Return [X, Y] of the center of cell containing provided text 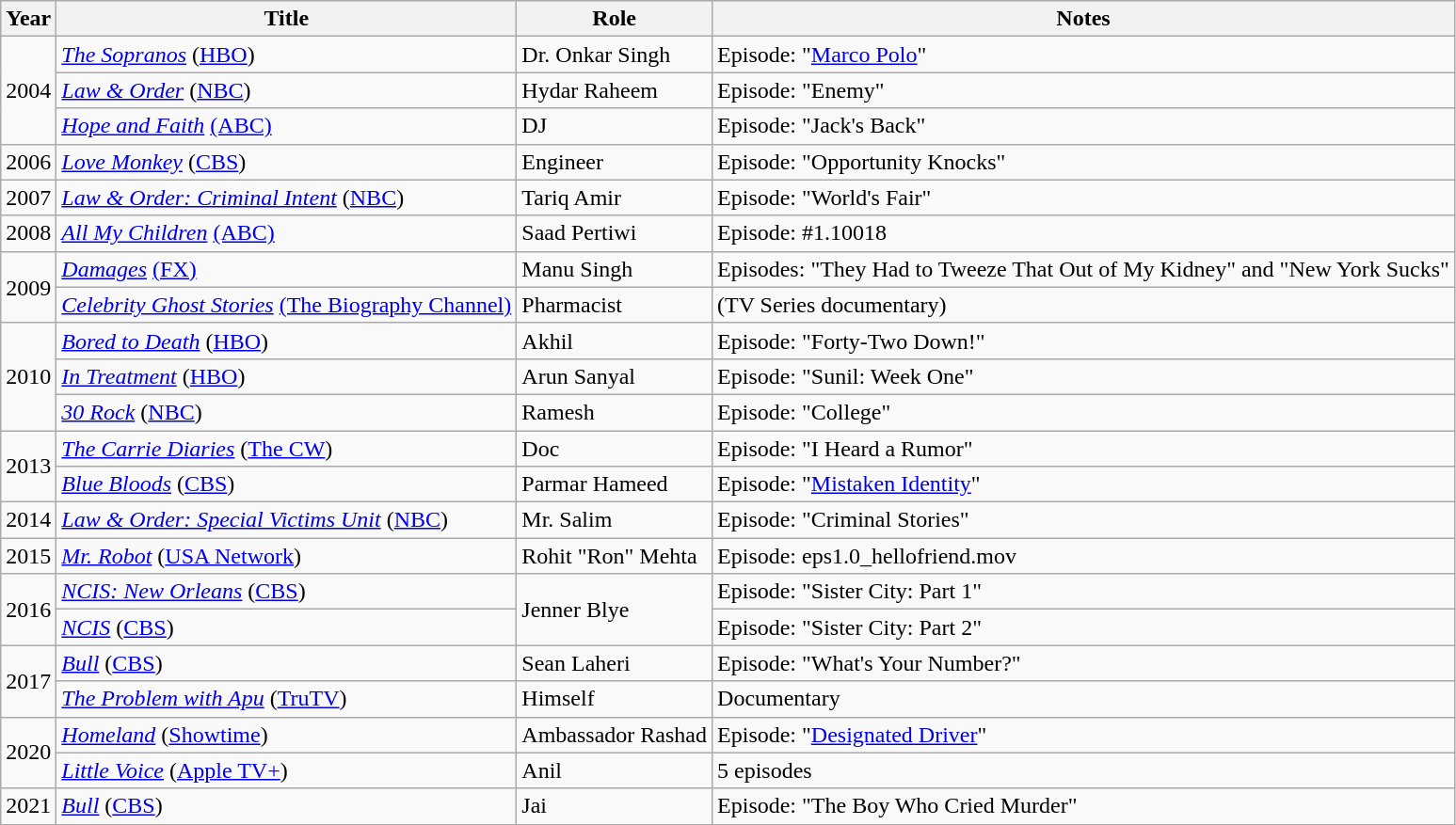
2008 [28, 233]
Notes [1084, 19]
2021 [28, 806]
2017 [28, 681]
Episode: "Forty-Two Down!" [1084, 341]
Episode: "Enemy" [1084, 90]
Himself [615, 699]
Celebrity Ghost Stories (The Biography Channel) [286, 305]
Love Monkey (CBS) [286, 162]
Documentary [1084, 699]
2013 [28, 467]
NCIS: New Orleans (CBS) [286, 592]
30 Rock (NBC) [286, 412]
2004 [28, 90]
2016 [28, 610]
2010 [28, 376]
Arun Sanyal [615, 376]
Episode: "The Boy Who Cried Murder" [1084, 806]
Episode: "World's Fair" [1084, 198]
Little Voice (Apple TV+) [286, 770]
Ramesh [615, 412]
In Treatment (HBO) [286, 376]
2006 [28, 162]
Bored to Death (HBO) [286, 341]
Sean Laheri [615, 663]
The Sopranos (HBO) [286, 55]
The Problem with Apu (TruTV) [286, 699]
Pharmacist [615, 305]
Episode: "Sister City: Part 1" [1084, 592]
Episode: "Sister City: Part 2" [1084, 627]
(TV Series documentary) [1084, 305]
Parmar Hameed [615, 484]
Blue Bloods (CBS) [286, 484]
Saad Pertiwi [615, 233]
Mr. Salim [615, 520]
2007 [28, 198]
Jai [615, 806]
Doc [615, 449]
The Carrie Diaries (The CW) [286, 449]
Law & Order: Special Victims Unit (NBC) [286, 520]
Akhil [615, 341]
2020 [28, 753]
Jenner Blye [615, 610]
Engineer [615, 162]
Role [615, 19]
Episode: "Opportunity Knocks" [1084, 162]
DJ [615, 126]
Ambassador Rashad [615, 735]
Episode: "Designated Driver" [1084, 735]
Episode: "What's Your Number?" [1084, 663]
Episode: "Marco Polo" [1084, 55]
2009 [28, 287]
Tariq Amir [615, 198]
Episode: "Jack's Back" [1084, 126]
Year [28, 19]
Episode: "College" [1084, 412]
5 episodes [1084, 770]
Law & Order: Criminal Intent (NBC) [286, 198]
Hydar Raheem [615, 90]
Episodes: "They Had to Tweeze That Out of My Kidney" and "New York Sucks" [1084, 269]
Anil [615, 770]
Episode: "Mistaken Identity" [1084, 484]
Title [286, 19]
Damages (FX) [286, 269]
Dr. Onkar Singh [615, 55]
All My Children (ABC) [286, 233]
Episode: "Sunil: Week One" [1084, 376]
Episode: "I Heard a Rumor" [1084, 449]
Hope and Faith (ABC) [286, 126]
2014 [28, 520]
Rohit "Ron" Mehta [615, 556]
2015 [28, 556]
Episode: eps1.0_hellofriend.mov [1084, 556]
Episode: #1.10018 [1084, 233]
Mr. Robot (USA Network) [286, 556]
Homeland (Showtime) [286, 735]
Manu Singh [615, 269]
Episode: "Criminal Stories" [1084, 520]
Law & Order (NBC) [286, 90]
NCIS (CBS) [286, 627]
